Identify which cell holds the provided text, then report its [x, y] central coordinate. 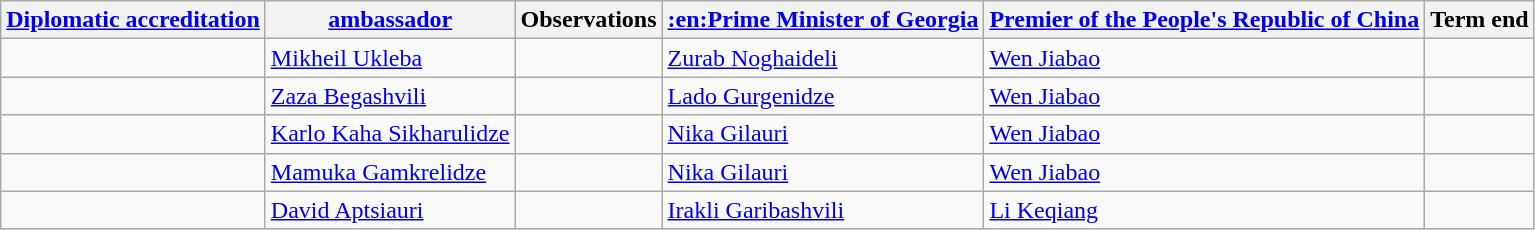
Irakli Garibashvili [823, 210]
Mamuka Gamkrelidze [390, 172]
Karlo Kaha Sikharulidze [390, 134]
:en:Prime Minister of Georgia [823, 20]
Term end [1480, 20]
ambassador [390, 20]
Lado Gurgenidze [823, 96]
Diplomatic accreditation [134, 20]
Premier of the People's Republic of China [1204, 20]
Li Keqiang [1204, 210]
David Aptsiauri [390, 210]
Mikheil Ukleba [390, 58]
Observations [588, 20]
Zurab Noghaideli [823, 58]
Zaza Begashvili [390, 96]
